Output the (X, Y) coordinate of the center of the cell containing the given text.  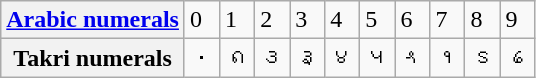
𑛂 (272, 58)
𑛃 (308, 58)
7 (448, 20)
9 (518, 20)
𑛅 (378, 58)
𑛇 (448, 58)
2 (272, 20)
𑛁 (238, 58)
8 (482, 20)
𑛉 (518, 58)
𑛄 (342, 58)
0 (202, 20)
𑛀 (202, 58)
Takri numerals (93, 58)
Arabic numerals (93, 20)
1 (238, 20)
3 (308, 20)
4 (342, 20)
𑛈 (482, 58)
𑛆 (412, 58)
6 (412, 20)
5 (378, 20)
